Provide the (X, Y) coordinate of the cell's center where the given text is located.  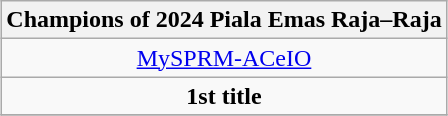
MySPRM-ACeIO (224, 58)
1st title (224, 96)
Champions of 2024 Piala Emas Raja–Raja (224, 20)
